Output the (X, Y) coordinate of the center of the cell containing the given text.  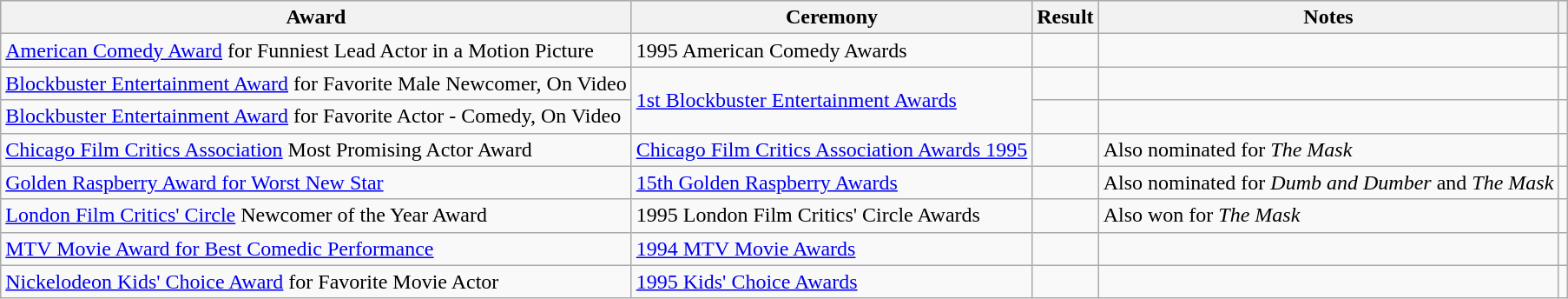
Also won for The Mask (1328, 216)
Also nominated for The Mask (1328, 149)
Golden Raspberry Award for Worst New Star (316, 183)
London Film Critics' Circle Newcomer of the Year Award (316, 216)
1995 American Comedy Awards (832, 50)
American Comedy Award for Funniest Lead Actor in a Motion Picture (316, 50)
1995 Kids' Choice Awards (832, 282)
Award (316, 17)
1st Blockbuster Entertainment Awards (832, 100)
Blockbuster Entertainment Award for Favorite Actor - Comedy, On Video (316, 116)
Also nominated for Dumb and Dumber and The Mask (1328, 183)
1994 MTV Movie Awards (832, 249)
Ceremony (832, 17)
MTV Movie Award for Best Comedic Performance (316, 249)
1995 London Film Critics' Circle Awards (832, 216)
Chicago Film Critics Association Most Promising Actor Award (316, 149)
Result (1065, 17)
15th Golden Raspberry Awards (832, 183)
Chicago Film Critics Association Awards 1995 (832, 149)
Blockbuster Entertainment Award for Favorite Male Newcomer, On Video (316, 83)
Nickelodeon Kids' Choice Award for Favorite Movie Actor (316, 282)
Notes (1328, 17)
